Find where the given text appears and provide that cell's center as [X, Y] coordinate. 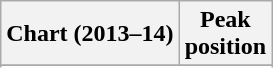
Peakposition [225, 34]
Chart (2013–14) [90, 34]
